From the cell containing the given text, extract its center point as (x, y) coordinate. 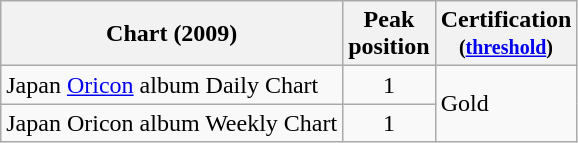
Japan Oricon album Daily Chart (172, 85)
Chart (2009) (172, 34)
Gold (506, 104)
Japan Oricon album Weekly Chart (172, 123)
Certification(threshold) (506, 34)
Peakposition (389, 34)
